Find where the given text appears and provide that cell's center as (X, Y) coordinate. 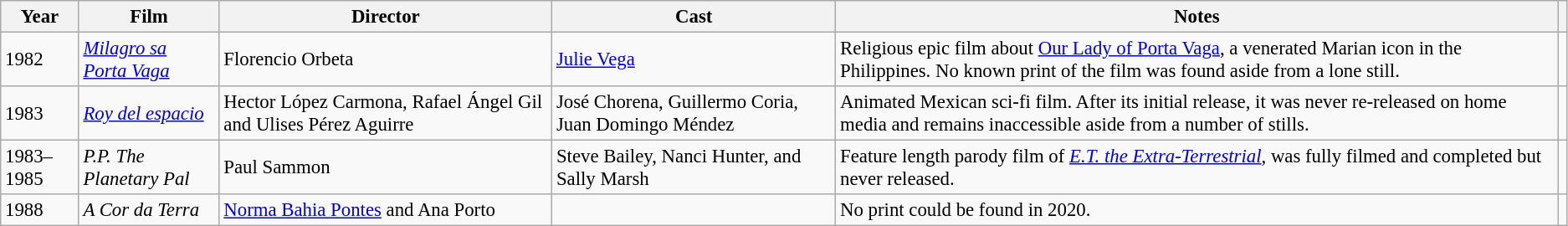
Norma Bahia Pontes and Ana Porto (386, 210)
1983 (40, 114)
Cast (694, 17)
1982 (40, 60)
Notes (1196, 17)
Paul Sammon (386, 167)
Hector López Carmona, Rafael Ángel Gil and Ulises Pérez Aguirre (386, 114)
Steve Bailey, Nanci Hunter, and Sally Marsh (694, 167)
Julie Vega (694, 60)
P.P. The Planetary Pal (149, 167)
José Chorena, Guillermo Coria, Juan Domingo Méndez (694, 114)
A Cor da Terra (149, 210)
Director (386, 17)
1983–1985 (40, 167)
Feature length parody film of E.T. the Extra-Terrestrial, was fully filmed and completed but never released. (1196, 167)
1988 (40, 210)
No print could be found in 2020. (1196, 210)
Milagro sa Porta Vaga (149, 60)
Year (40, 17)
Florencio Orbeta (386, 60)
Roy del espacio (149, 114)
Film (149, 17)
